Identify which cell holds the provided text, then report its (X, Y) central coordinate. 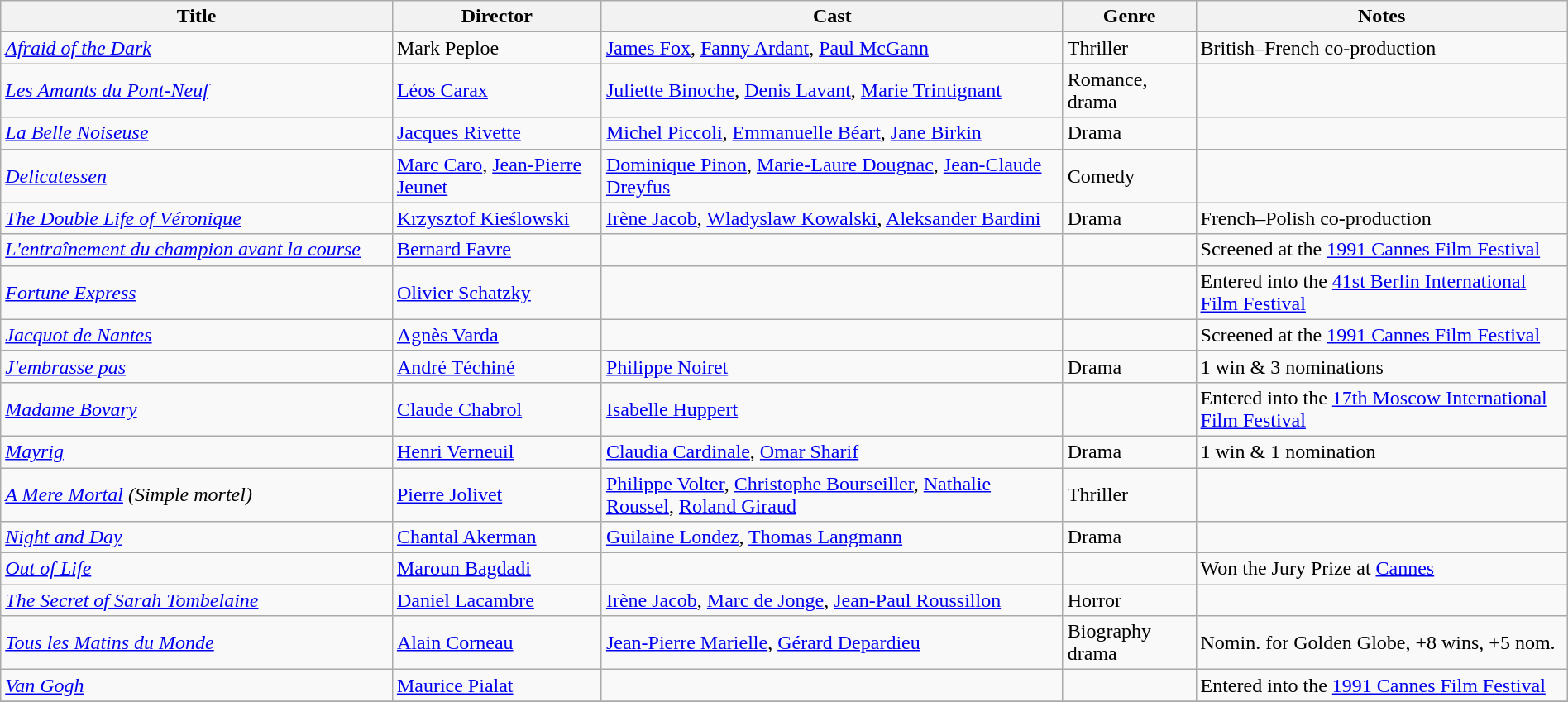
André Téchiné (496, 366)
Bernard Favre (496, 250)
Claude Chabrol (496, 408)
J'embrasse pas (197, 366)
Chantal Akerman (496, 537)
1 win & 1 nomination (1381, 451)
Jacquot de Nantes (197, 335)
Philippe Volter, Christophe Bourseiller, Nathalie Roussel, Roland Giraud (832, 494)
Krzysztof Kieślowski (496, 218)
Tous les Matins du Monde (197, 643)
Biography drama (1130, 643)
Mark Peploe (496, 48)
British–French co-production (1381, 48)
Daniel Lacambre (496, 600)
Out of Life (197, 569)
Horror (1130, 600)
Irène Jacob, Marc de Jonge, Jean-Paul Roussillon (832, 600)
La Belle Noiseuse (197, 133)
Marc Caro, Jean-Pierre Jeunet (496, 175)
Pierre Jolivet (496, 494)
Entered into the 17th Moscow International Film Festival (1381, 408)
Isabelle Huppert (832, 408)
Mayrig (197, 451)
Won the Jury Prize at Cannes (1381, 569)
1 win & 3 nominations (1381, 366)
Philippe Noiret (832, 366)
Les Amants du Pont-Neuf (197, 91)
Jacques Rivette (496, 133)
Jean-Pierre Marielle, Gérard Depardieu (832, 643)
Alain Corneau (496, 643)
Cast (832, 17)
Agnès Varda (496, 335)
Delicatessen (197, 175)
Madame Bovary (197, 408)
Entered into the 1991 Cannes Film Festival (1381, 685)
Michel Piccoli, Emmanuelle Béart, Jane Birkin (832, 133)
The Double Life of Véronique (197, 218)
Notes (1381, 17)
The Secret of Sarah Tombelaine (197, 600)
A Mere Mortal (Simple mortel) (197, 494)
Comedy (1130, 175)
Night and Day (197, 537)
Guilaine Londez, Thomas Langmann (832, 537)
Léos Carax (496, 91)
Juliette Binoche, Denis Lavant, Marie Trintignant (832, 91)
Irène Jacob, Wladyslaw Kowalski, Aleksander Bardini (832, 218)
Olivier Schatzky (496, 293)
Afraid of the Dark (197, 48)
Claudia Cardinale, Omar Sharif (832, 451)
Genre (1130, 17)
Maurice Pialat (496, 685)
Henri Verneuil (496, 451)
L'entraînement du champion avant la course (197, 250)
James Fox, Fanny Ardant, Paul McGann (832, 48)
Dominique Pinon, Marie-Laure Dougnac, Jean-Claude Dreyfus (832, 175)
Nomin. for Golden Globe, +8 wins, +5 nom. (1381, 643)
Van Gogh (197, 685)
Maroun Bagdadi (496, 569)
Romance, drama (1130, 91)
French–Polish co-production (1381, 218)
Title (197, 17)
Entered into the 41st Berlin International Film Festival (1381, 293)
Director (496, 17)
Fortune Express (197, 293)
